Output the (x, y) coordinate of the center of the cell containing the given text.  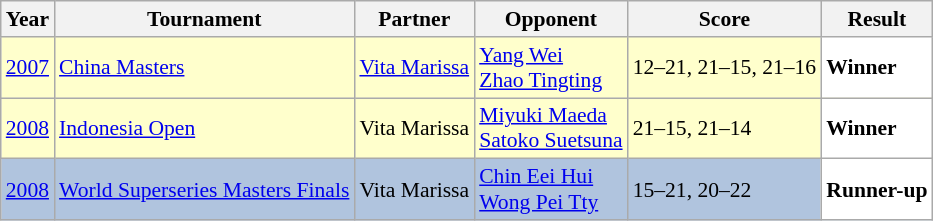
Chin Eei Hui Wong Pei Tty (550, 190)
Runner-up (876, 190)
12–21, 21–15, 21–16 (725, 68)
Opponent (550, 19)
World Superseries Masters Finals (204, 190)
Partner (414, 19)
Year (28, 19)
21–15, 21–14 (725, 128)
Score (725, 19)
China Masters (204, 68)
Tournament (204, 19)
Miyuki Maeda Satoko Suetsuna (550, 128)
2007 (28, 68)
Result (876, 19)
Yang Wei Zhao Tingting (550, 68)
15–21, 20–22 (725, 190)
Indonesia Open (204, 128)
